Locate the cell with the specified text and output its (x, y) center coordinate. 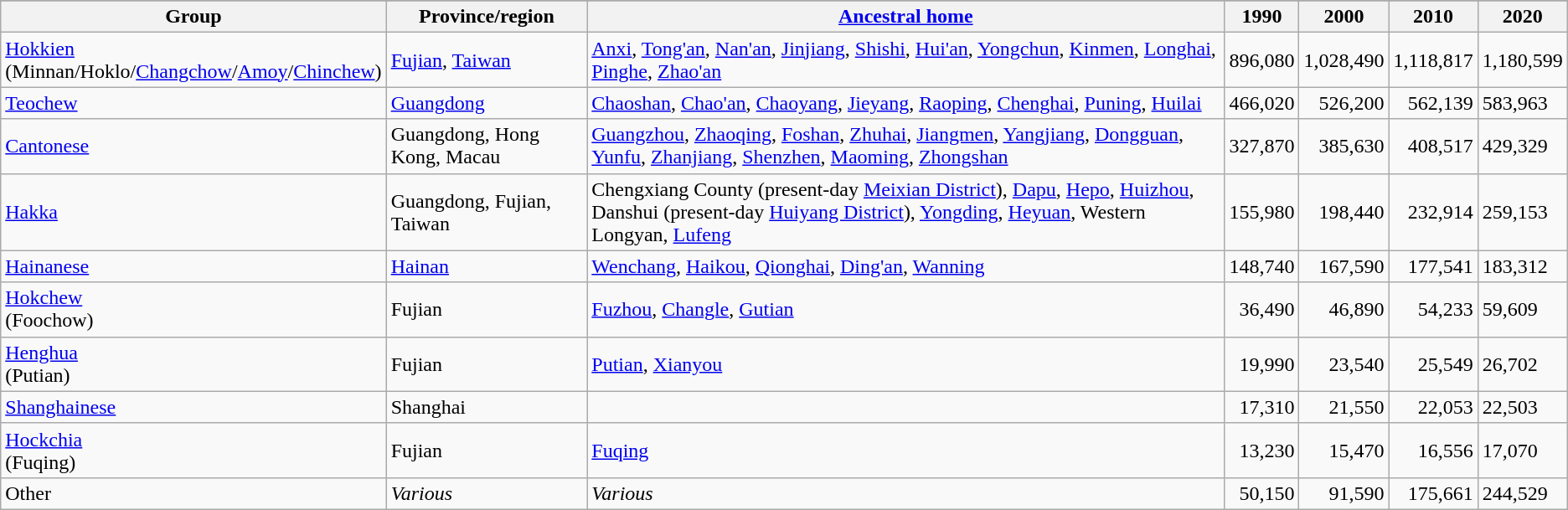
167,590 (1344, 266)
327,870 (1261, 146)
54,233 (1433, 310)
46,890 (1344, 310)
13,230 (1261, 451)
36,490 (1261, 310)
59,609 (1523, 310)
155,980 (1261, 212)
2020 (1523, 17)
Fuzhou, Changle, Gutian (906, 310)
Hokkien(Minnan/Hoklo/Changchow/Amoy/Chinchew) (193, 60)
Shanghai (487, 407)
2000 (1344, 17)
Anxi, Tong'an, Nan'an, Jinjiang, Shishi, Hui'an, Yongchun, Kinmen, Longhai, Pinghe, Zhao'an (906, 60)
Hakka (193, 212)
385,630 (1344, 146)
177,541 (1433, 266)
175,661 (1433, 493)
583,963 (1523, 103)
Shanghainese (193, 407)
Guangdong, Fujian, Taiwan (487, 212)
Hainanese (193, 266)
408,517 (1433, 146)
Guangdong (487, 103)
17,070 (1523, 451)
1,028,490 (1344, 60)
22,053 (1433, 407)
1,118,817 (1433, 60)
22,503 (1523, 407)
259,153 (1523, 212)
1,180,599 (1523, 60)
Hockchia(Fuqing) (193, 451)
Teochew (193, 103)
2010 (1433, 17)
429,329 (1523, 146)
198,440 (1344, 212)
Cantonese (193, 146)
50,150 (1261, 493)
244,529 (1523, 493)
15,470 (1344, 451)
Hokchew(Foochow) (193, 310)
16,556 (1433, 451)
Guangdong, Hong Kong, Macau (487, 146)
148,740 (1261, 266)
1990 (1261, 17)
Guangzhou, Zhaoqing, Foshan, Zhuhai, Jiangmen, Yangjiang, Dongguan, Yunfu, Zhanjiang, Shenzhen, Maoming, Zhongshan (906, 146)
232,914 (1433, 212)
Group (193, 17)
Fuqing (906, 451)
Ancestral home (906, 17)
17,310 (1261, 407)
25,549 (1433, 363)
23,540 (1344, 363)
26,702 (1523, 363)
Hainan (487, 266)
91,590 (1344, 493)
466,020 (1261, 103)
Putian, Xianyou (906, 363)
19,990 (1261, 363)
562,139 (1433, 103)
Wenchang, Haikou, Qionghai, Ding'an, Wanning (906, 266)
Other (193, 493)
183,312 (1523, 266)
21,550 (1344, 407)
526,200 (1344, 103)
Henghua(Putian) (193, 363)
896,080 (1261, 60)
Chaoshan, Chao'an, Chaoyang, Jieyang, Raoping, Chenghai, Puning, Huilai (906, 103)
Fujian, Taiwan (487, 60)
Province/region (487, 17)
